Identify which cell holds the provided text, then report its (x, y) central coordinate. 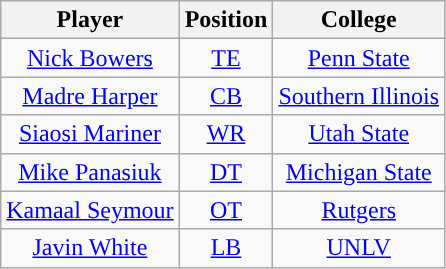
LB (226, 248)
Player (90, 20)
TE (226, 58)
WR (226, 134)
Javin White (90, 248)
Michigan State (359, 172)
Siaosi Mariner (90, 134)
Madre Harper (90, 96)
CB (226, 96)
Rutgers (359, 210)
Position (226, 20)
Kamaal Seymour (90, 210)
Penn State (359, 58)
Mike Panasiuk (90, 172)
College (359, 20)
Utah State (359, 134)
Southern Illinois (359, 96)
OT (226, 210)
DT (226, 172)
Nick Bowers (90, 58)
UNLV (359, 248)
